Return (x, y) of the center of cell containing provided text 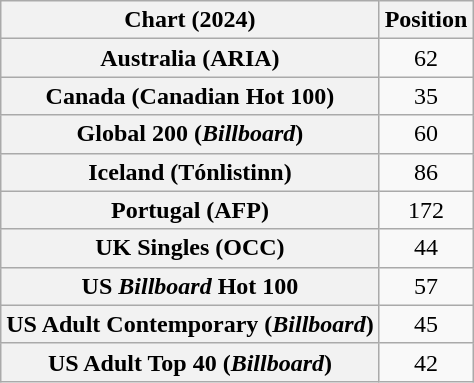
57 (426, 286)
Australia (ARIA) (190, 58)
US Adult Top 40 (Billboard) (190, 362)
Canada (Canadian Hot 100) (190, 96)
60 (426, 134)
Position (426, 20)
42 (426, 362)
UK Singles (OCC) (190, 248)
35 (426, 96)
172 (426, 210)
Global 200 (Billboard) (190, 134)
45 (426, 324)
62 (426, 58)
86 (426, 172)
Iceland (Tónlistinn) (190, 172)
Chart (2024) (190, 20)
44 (426, 248)
US Adult Contemporary (Billboard) (190, 324)
US Billboard Hot 100 (190, 286)
Portugal (AFP) (190, 210)
